Pinpoint the cell where the given text exists, returning its [x, y] midpoint coordinate. 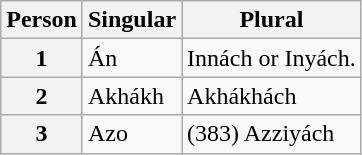
1 [42, 58]
Singular [132, 20]
Án [132, 58]
Akhákh [132, 96]
Azo [132, 134]
Person [42, 20]
(383) Azziyách [272, 134]
Akhákhách [272, 96]
Innách or Inyách. [272, 58]
Plural [272, 20]
3 [42, 134]
2 [42, 96]
